Capture the cell that displays the provided text and extract its (X, Y) central coordinate. 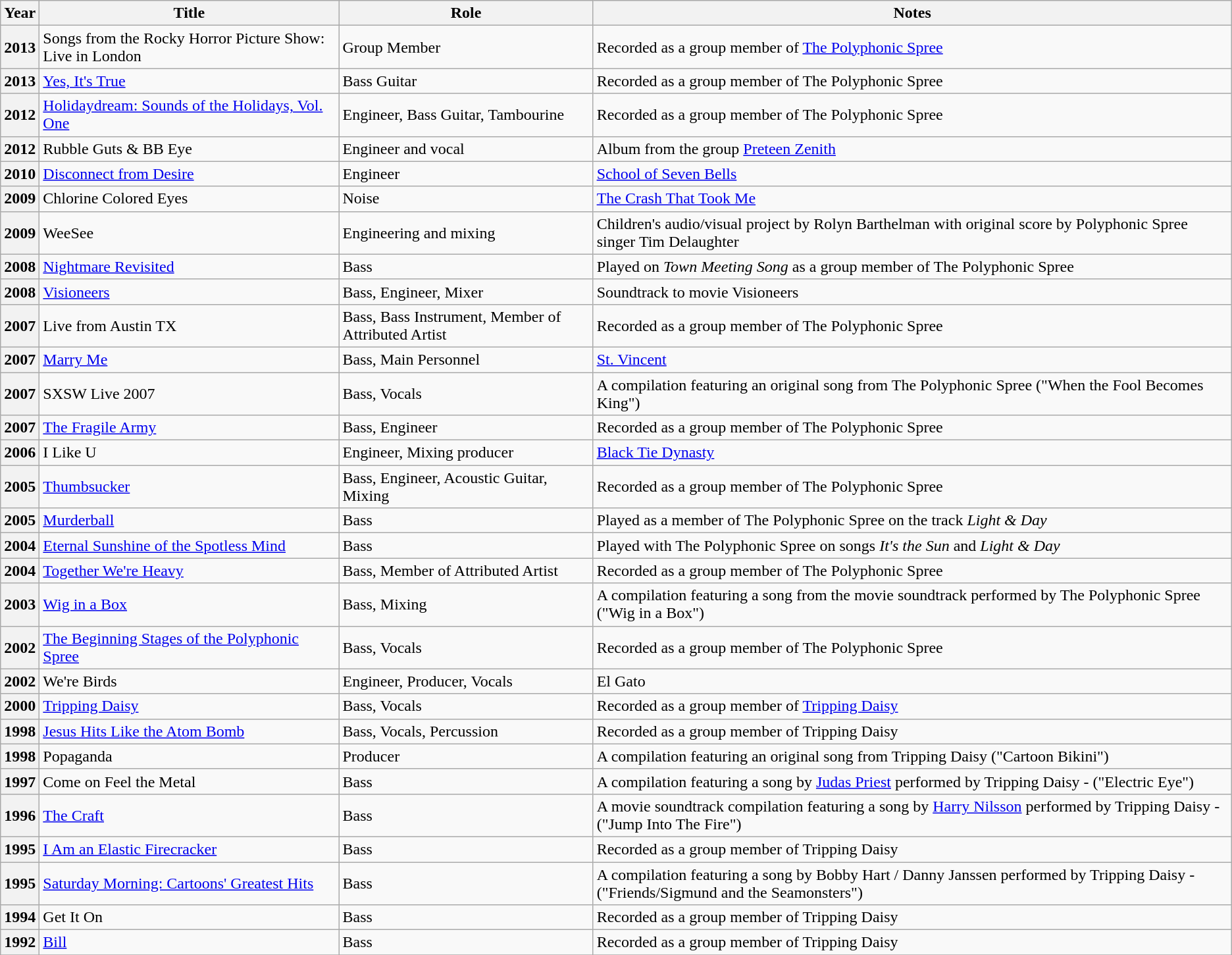
Bass, Main Personnel (466, 359)
Live from Austin TX (190, 325)
Eternal Sunshine of the Spotless Mind (190, 546)
A compilation featuring a song by Judas Priest performed by Tripping Daisy - ("Electric Eye") (912, 781)
Bass, Engineer, Acoustic Guitar, Mixing (466, 487)
SXSW Live 2007 (190, 394)
Engineer, Producer, Vocals (466, 681)
Producer (466, 756)
2003 (20, 604)
1996 (20, 815)
Played as a member of The Polyphonic Spree on the track Light & Day (912, 521)
Holidaydream: Sounds of the Holidays, Vol. One (190, 115)
I Am an Elastic Firecracker (190, 849)
1994 (20, 917)
Bass, Mixing (466, 604)
Engineer (466, 174)
Come on Feel the Metal (190, 781)
Notes (912, 13)
I Like U (190, 453)
Yes, It's True (190, 81)
1992 (20, 942)
We're Birds (190, 681)
School of Seven Bells (912, 174)
Role (466, 13)
Title (190, 13)
Engineering and mixing (466, 233)
Bass, Vocals, Percussion (466, 731)
The Craft (190, 815)
Black Tie Dynasty (912, 453)
WeeSee (190, 233)
Murderball (190, 521)
Jesus Hits Like the Atom Bomb (190, 731)
A movie soundtrack compilation featuring a song by Harry Nilsson performed by Tripping Daisy - ("Jump Into The Fire") (912, 815)
Engineer, Bass Guitar, Tambourine (466, 115)
Get It On (190, 917)
1997 (20, 781)
Played with The Polyphonic Spree on songs It's the Sun and Light & Day (912, 546)
2006 (20, 453)
Engineer and vocal (466, 149)
Disconnect from Desire (190, 174)
2010 (20, 174)
Bass, Engineer (466, 428)
Children's audio/visual project by Rolyn Barthelman with original score by Polyphonic Spree singer Tim Delaughter (912, 233)
A compilation featuring an original song from The Polyphonic Spree ("When the Fool Becomes King") (912, 394)
St. Vincent (912, 359)
Songs from the Rocky Horror Picture Show: Live in London (190, 47)
Album from the group Preteen Zenith (912, 149)
Bass Guitar (466, 81)
Visioneers (190, 292)
Popaganda (190, 756)
A compilation featuring a song by Bobby Hart / Danny Janssen performed by Tripping Daisy - ("Friends/Sigmund and the Seamonsters") (912, 883)
Bass, Member of Attributed Artist (466, 571)
Chlorine Colored Eyes (190, 199)
Year (20, 13)
Engineer, Mixing producer (466, 453)
Wig in a Box (190, 604)
Bill (190, 942)
Thumbsucker (190, 487)
Bass, Bass Instrument, Member of Attributed Artist (466, 325)
Nightmare Revisited (190, 267)
El Gato (912, 681)
Noise (466, 199)
Marry Me (190, 359)
Tripping Daisy (190, 706)
Saturday Morning: Cartoons' Greatest Hits (190, 883)
2000 (20, 706)
The Crash That Took Me (912, 199)
Rubble Guts & BB Eye (190, 149)
The Fragile Army (190, 428)
The Beginning Stages of the Polyphonic Spree (190, 648)
A compilation featuring a song from the movie soundtrack performed by The Polyphonic Spree ("Wig in a Box") (912, 604)
Group Member (466, 47)
A compilation featuring an original song from Tripping Daisy ("Cartoon Bikini") (912, 756)
Together We're Heavy (190, 571)
Bass, Engineer, Mixer (466, 292)
Soundtrack to movie Visioneers (912, 292)
Played on Town Meeting Song as a group member of The Polyphonic Spree (912, 267)
